Locate the cell with the specified text and output its (X, Y) center coordinate. 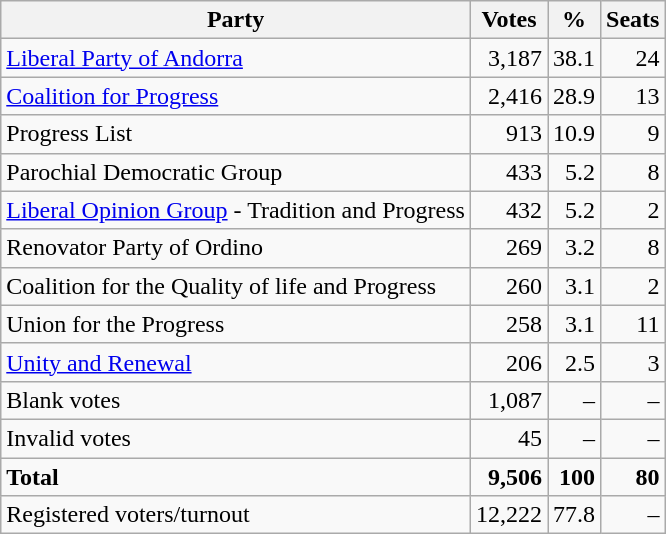
45 (508, 438)
Coalition for Progress (236, 96)
1,087 (508, 400)
100 (574, 477)
24 (633, 58)
13 (633, 96)
9 (633, 134)
38.1 (574, 58)
Coalition for the Quality of life and Progress (236, 286)
12,222 (508, 515)
260 (508, 286)
3 (633, 362)
77.8 (574, 515)
Party (236, 20)
28.9 (574, 96)
% (574, 20)
10.9 (574, 134)
Parochial Democratic Group (236, 172)
206 (508, 362)
258 (508, 324)
Liberal Opinion Group - Tradition and Progress (236, 210)
Unity and Renewal (236, 362)
Registered voters/turnout (236, 515)
Total (236, 477)
9,506 (508, 477)
432 (508, 210)
433 (508, 172)
Liberal Party of Andorra (236, 58)
269 (508, 248)
3.2 (574, 248)
11 (633, 324)
913 (508, 134)
80 (633, 477)
Progress List (236, 134)
2,416 (508, 96)
2.5 (574, 362)
Votes (508, 20)
3,187 (508, 58)
Invalid votes (236, 438)
Blank votes (236, 400)
Renovator Party of Ordino (236, 248)
Seats (633, 20)
Union for the Progress (236, 324)
